Find where the given text appears and provide that cell's center as (X, Y) coordinate. 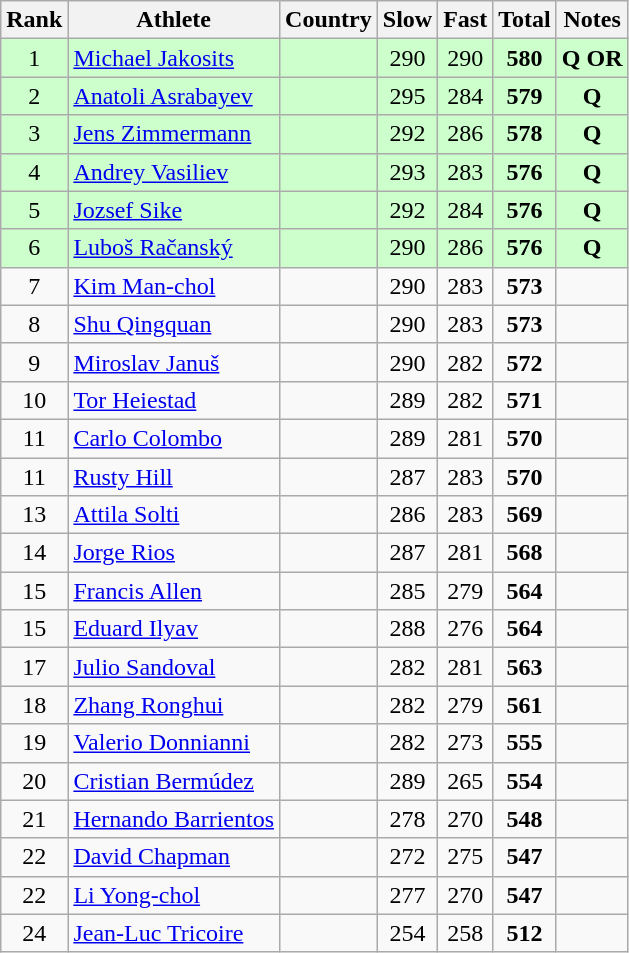
Total (525, 20)
6 (34, 248)
14 (34, 553)
555 (525, 743)
Eduard Ilyav (174, 629)
258 (466, 933)
578 (525, 134)
17 (34, 667)
275 (466, 857)
4 (34, 172)
Shu Qingquan (174, 324)
293 (407, 172)
288 (407, 629)
563 (525, 667)
561 (525, 705)
Miroslav Januš (174, 362)
3 (34, 134)
Cristian Bermúdez (174, 781)
Francis Allen (174, 591)
579 (525, 96)
24 (34, 933)
Fast (466, 20)
Luboš Račanský (174, 248)
20 (34, 781)
David Chapman (174, 857)
512 (525, 933)
Jens Zimmermann (174, 134)
Q OR (592, 58)
295 (407, 96)
2 (34, 96)
Julio Sandoval (174, 667)
Carlo Colombo (174, 438)
265 (466, 781)
Li Yong-chol (174, 895)
21 (34, 819)
9 (34, 362)
Athlete (174, 20)
5 (34, 210)
554 (525, 781)
572 (525, 362)
Rank (34, 20)
Andrey Vasiliev (174, 172)
Tor Heiestad (174, 400)
18 (34, 705)
272 (407, 857)
580 (525, 58)
Jorge Rios (174, 553)
569 (525, 515)
568 (525, 553)
7 (34, 286)
Michael Jakosits (174, 58)
Kim Man-chol (174, 286)
Valerio Donnianni (174, 743)
Hernando Barrientos (174, 819)
Notes (592, 20)
Zhang Ronghui (174, 705)
Jozsef Sike (174, 210)
1 (34, 58)
277 (407, 895)
285 (407, 591)
276 (466, 629)
8 (34, 324)
278 (407, 819)
Rusty Hill (174, 477)
548 (525, 819)
13 (34, 515)
254 (407, 933)
Attila Solti (174, 515)
Country (329, 20)
Jean-Luc Tricoire (174, 933)
Slow (407, 20)
10 (34, 400)
19 (34, 743)
571 (525, 400)
273 (466, 743)
Anatoli Asrabayev (174, 96)
